Extract the (x, y) coordinate from the center of the cell holding the provided text.  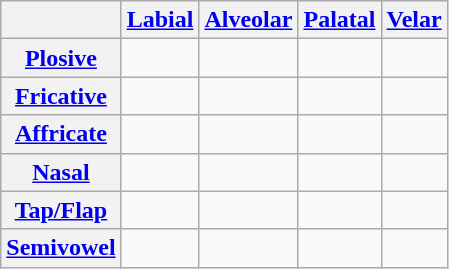
Semivowel (61, 248)
Affricate (61, 134)
Plosive (61, 58)
Velar (414, 20)
Palatal (340, 20)
Nasal (61, 172)
Labial (160, 20)
Alveolar (248, 20)
Tap/Flap (61, 210)
Fricative (61, 96)
